For the text-containing cell, return its midpoint in [x, y] coordinate format. 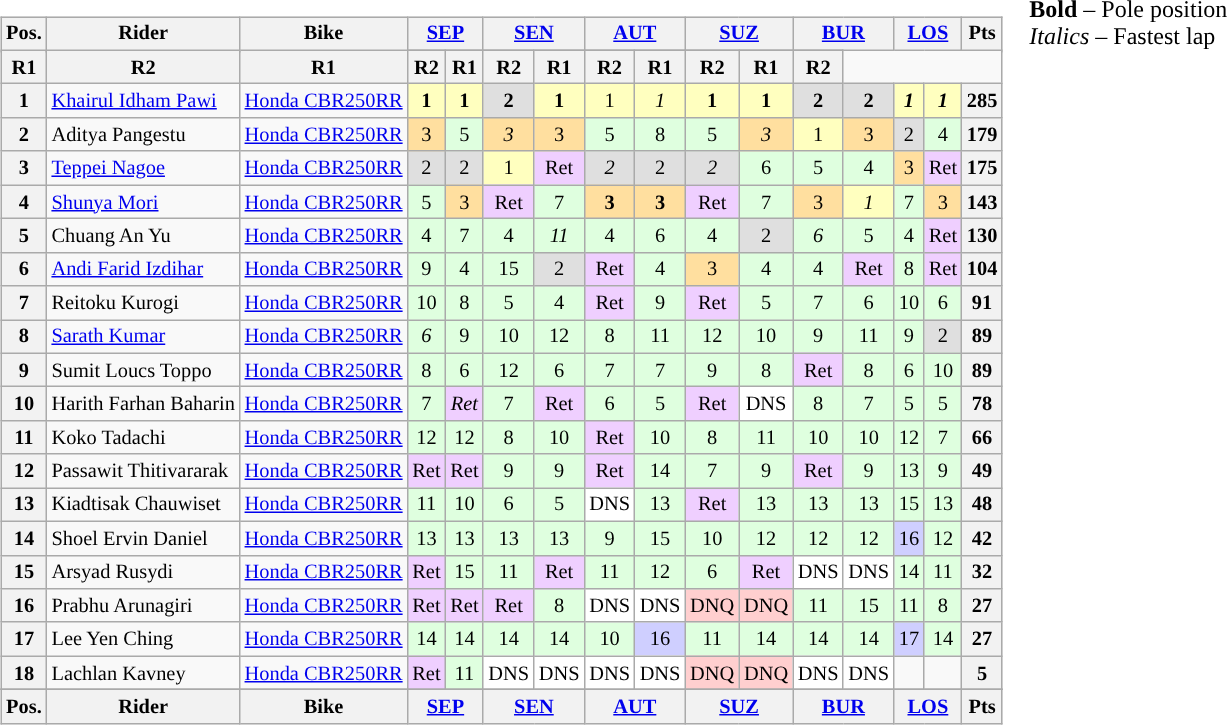
Teppei Nagoe [144, 168]
91 [982, 303]
Kiadtisak Chauwiset [144, 505]
143 [982, 202]
18 [24, 673]
175 [982, 168]
104 [982, 269]
48 [982, 505]
Lee Yen Ching [144, 639]
Shoel Ervin Daniel [144, 538]
32 [982, 572]
42 [982, 538]
Passawit Thitivararak [144, 471]
Chuang An Yu [144, 236]
179 [982, 135]
Harith Farhan Baharin [144, 404]
130 [982, 236]
Prabhu Arunagiri [144, 606]
Shunya Mori [144, 202]
78 [982, 404]
Sarath Kumar [144, 337]
Andi Farid Izdihar [144, 269]
Khairul Idham Pawi [144, 101]
285 [982, 101]
Lachlan Kavney [144, 673]
Koko Tadachi [144, 438]
Arsyad Rusydi [144, 572]
Aditya Pangestu [144, 135]
49 [982, 471]
66 [982, 438]
Sumit Loucs Toppo [144, 370]
Reitoku Kurogi [144, 303]
